Return the (x, y) coordinate for the center point of the cell that contains the specified text.  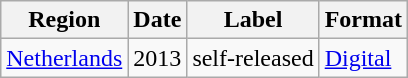
Date (158, 20)
Netherlands (64, 58)
Label (253, 20)
Region (64, 20)
self-released (253, 58)
2013 (158, 58)
Format (363, 20)
Digital (363, 58)
